Determine the (X, Y) coordinate at the center of the cell enclosing the given text.  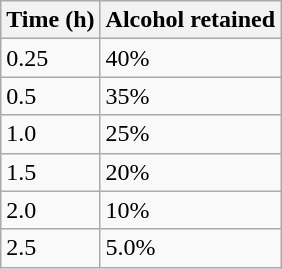
2.0 (50, 210)
1.5 (50, 172)
0.5 (50, 96)
35% (190, 96)
20% (190, 172)
1.0 (50, 134)
40% (190, 58)
5.0% (190, 248)
2.5 (50, 248)
10% (190, 210)
0.25 (50, 58)
Time (h) (50, 20)
Alcohol retained (190, 20)
25% (190, 134)
